Locate the cell with the specified text and output its [x, y] center coordinate. 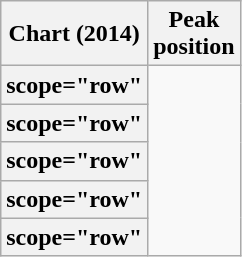
Chart (2014) [74, 34]
Peakposition [194, 34]
